Search for the cell housing the specified text and yield its [X, Y] center coordinate. 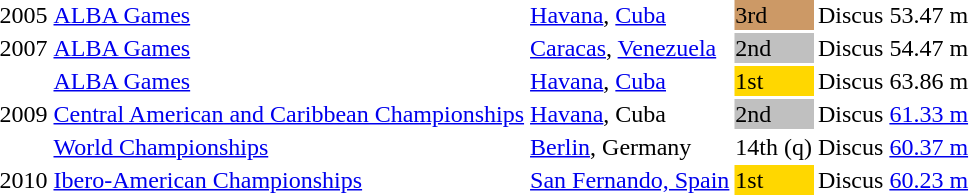
Caracas, Venezuela [630, 48]
San Fernando, Spain [630, 180]
World Championships [289, 147]
Central American and Caribbean Championships [289, 114]
3rd [774, 15]
Berlin, Germany [630, 147]
14th (q) [774, 147]
Ibero-American Championships [289, 180]
